From the cell containing the given text, extract its center point as (x, y) coordinate. 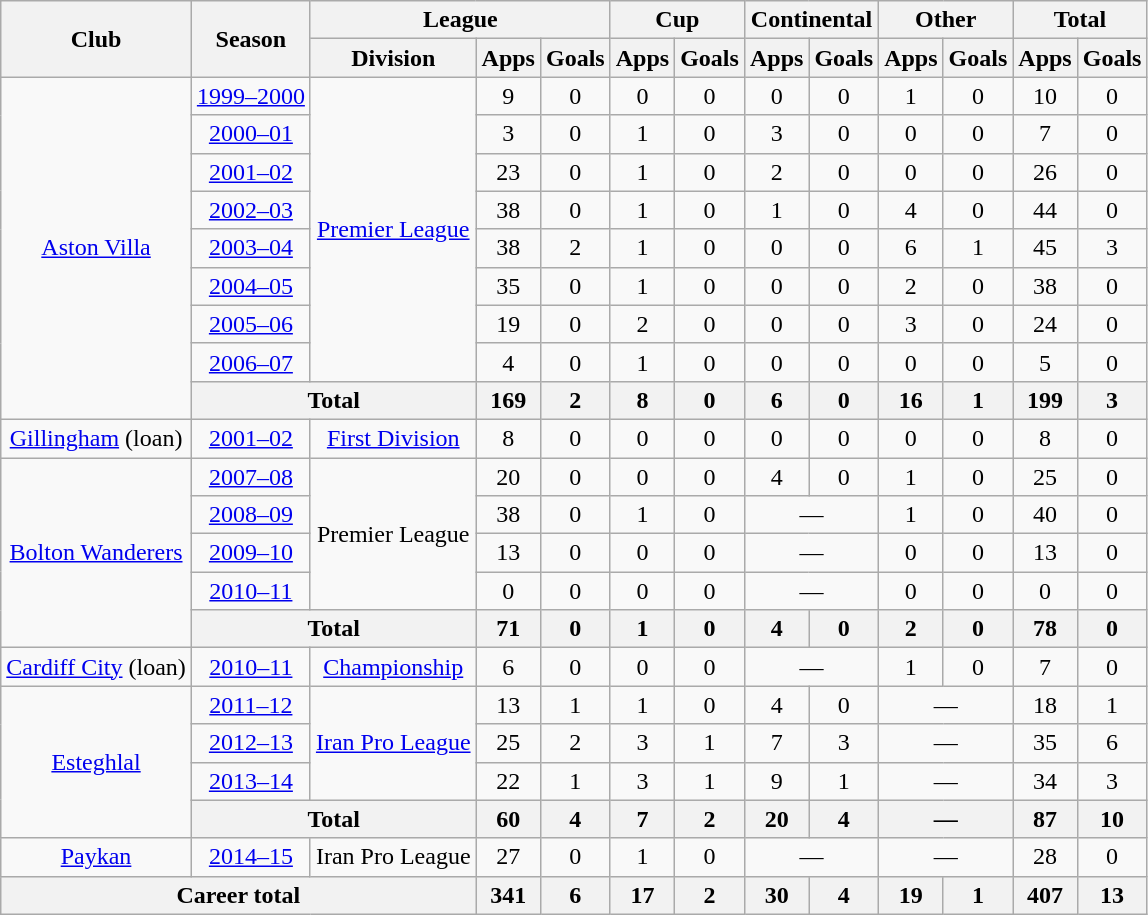
Aston Villa (96, 248)
2009–10 (250, 553)
30 (776, 895)
1999–2000 (250, 96)
28 (1045, 857)
2012–13 (250, 743)
Gillingham (loan) (96, 438)
169 (508, 400)
2006–07 (250, 362)
2000–01 (250, 134)
Other (946, 20)
34 (1045, 781)
199 (1045, 400)
23 (508, 172)
2008–09 (250, 515)
Cardiff City (loan) (96, 667)
2013–14 (250, 781)
Paykan (96, 857)
26 (1045, 172)
2014–15 (250, 857)
17 (642, 895)
Career total (238, 895)
Club (96, 39)
71 (508, 629)
Bolton Wanderers (96, 553)
40 (1045, 515)
18 (1045, 705)
78 (1045, 629)
Championship (393, 667)
5 (1045, 362)
45 (1045, 248)
16 (911, 400)
44 (1045, 210)
87 (1045, 819)
Continental (811, 20)
2011–12 (250, 705)
341 (508, 895)
407 (1045, 895)
2003–04 (250, 248)
Season (250, 39)
First Division (393, 438)
2002–03 (250, 210)
Division (393, 58)
2004–05 (250, 286)
Esteghlal (96, 762)
22 (508, 781)
27 (508, 857)
60 (508, 819)
League (460, 20)
2007–08 (250, 477)
24 (1045, 324)
2005–06 (250, 324)
Cup (677, 20)
